Return [X, Y] of the center of cell containing provided text 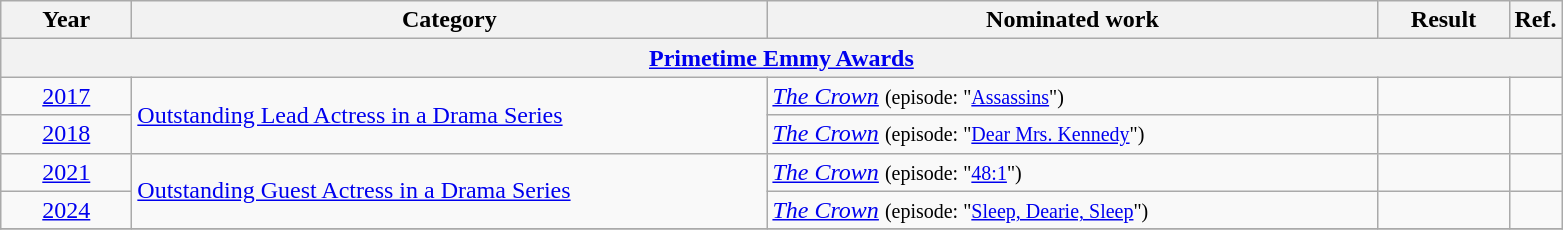
Category [450, 20]
The Crown (episode: "Assassins") [1072, 96]
The Crown (episode: "48:1") [1072, 172]
Primetime Emmy Awards [782, 58]
Outstanding Lead Actress in a Drama Series [450, 115]
2018 [66, 134]
2017 [66, 96]
Outstanding Guest Actress in a Drama Series [450, 191]
The Crown (episode: "Dear Mrs. Kennedy") [1072, 134]
2021 [66, 172]
Nominated work [1072, 20]
2024 [66, 210]
Result [1444, 20]
Ref. [1536, 20]
The Crown (episode: "Sleep, Dearie, Sleep") [1072, 210]
Year [66, 20]
